Extract the (X, Y) coordinate from the center of the cell holding the provided text.  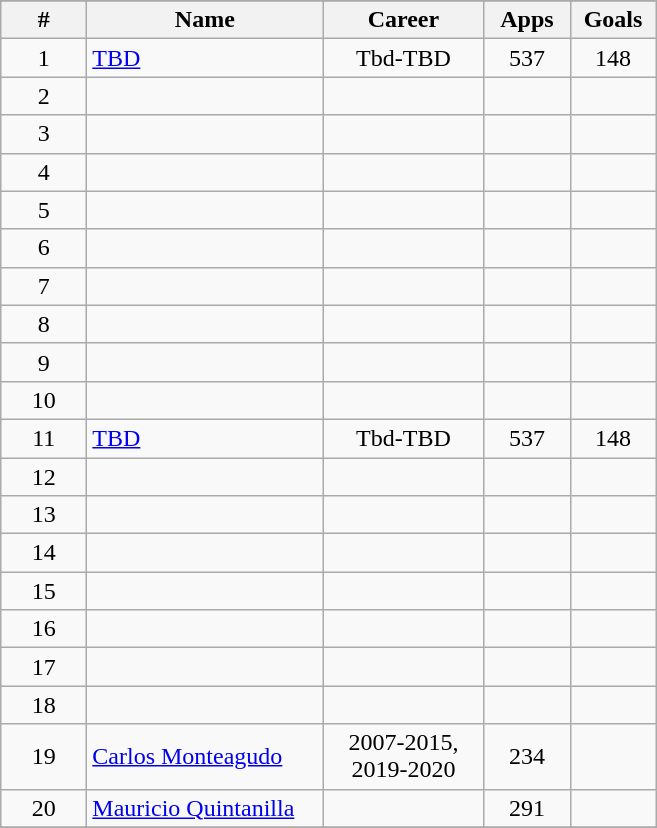
Mauricio Quintanilla (205, 808)
Apps (527, 20)
7 (44, 286)
3 (44, 134)
16 (44, 629)
20 (44, 808)
Goals (613, 20)
13 (44, 515)
Carlos Monteagudo (205, 756)
17 (44, 667)
19 (44, 756)
10 (44, 400)
2007-2015, 2019-2020 (404, 756)
# (44, 20)
15 (44, 591)
4 (44, 172)
5 (44, 210)
Name (205, 20)
234 (527, 756)
11 (44, 438)
12 (44, 477)
9 (44, 362)
8 (44, 324)
Career (404, 20)
6 (44, 248)
1 (44, 58)
291 (527, 808)
18 (44, 705)
14 (44, 553)
2 (44, 96)
